Detect which cell encompasses the target text, then output its (X, Y) center coordinate. 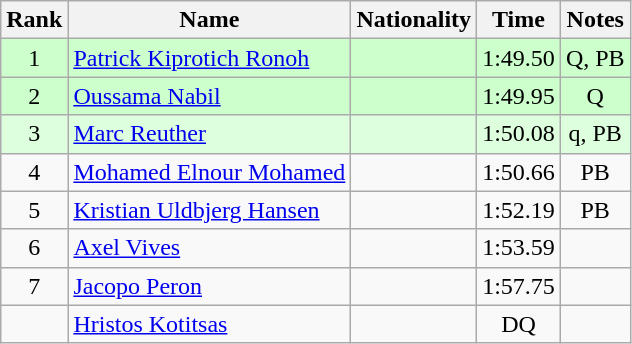
1:50.08 (519, 134)
7 (34, 286)
Mohamed Elnour Mohamed (210, 172)
1 (34, 58)
Q (595, 96)
Kristian Uldbjerg Hansen (210, 210)
Nationality (414, 20)
1:52.19 (519, 210)
q, PB (595, 134)
1:49.50 (519, 58)
Patrick Kiprotich Ronoh (210, 58)
2 (34, 96)
Q, PB (595, 58)
1:50.66 (519, 172)
6 (34, 248)
Time (519, 20)
1:57.75 (519, 286)
4 (34, 172)
Oussama Nabil (210, 96)
Notes (595, 20)
Axel Vives (210, 248)
Marc Reuther (210, 134)
5 (34, 210)
1:49.95 (519, 96)
Rank (34, 20)
Jacopo Peron (210, 286)
Hristos Kotitsas (210, 324)
3 (34, 134)
Name (210, 20)
DQ (519, 324)
1:53.59 (519, 248)
